Search for the cell housing the specified text and yield its (x, y) center coordinate. 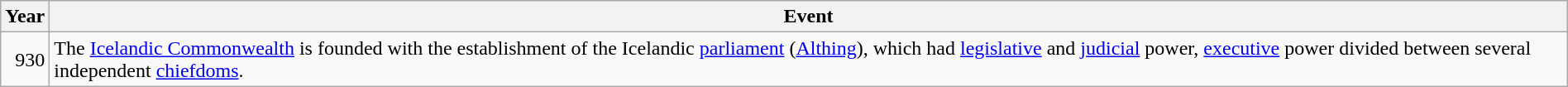
930 (25, 60)
Event (809, 17)
Year (25, 17)
